Determine the (x, y) coordinate at the center of the cell enclosing the given text.  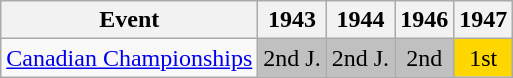
1944 (360, 20)
1943 (292, 20)
Event (130, 20)
1st (484, 58)
1947 (484, 20)
Canadian Championships (130, 58)
2nd (424, 58)
1946 (424, 20)
